Capture the cell that displays the provided text and extract its (X, Y) central coordinate. 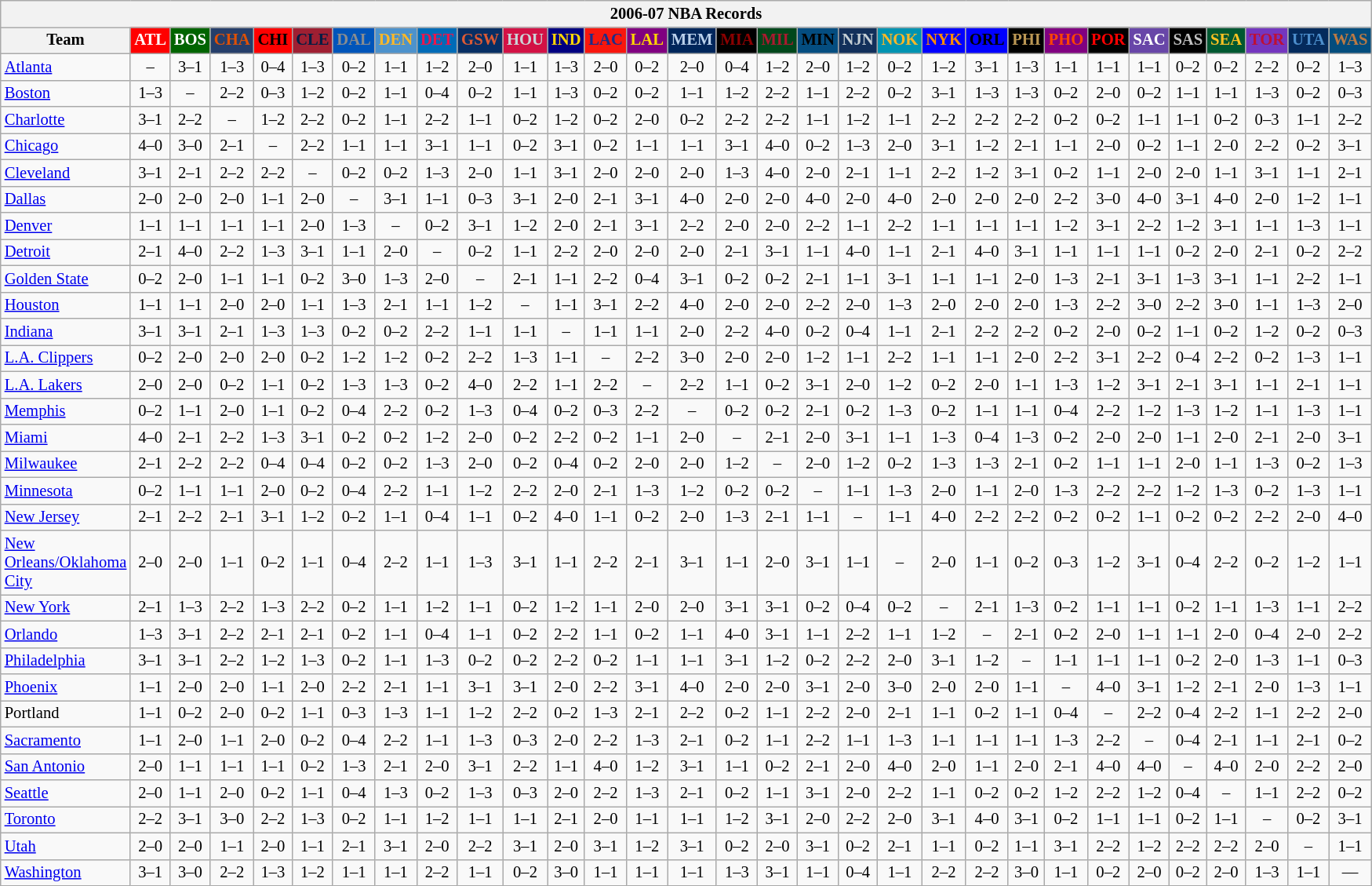
ATL (151, 40)
Washington (66, 873)
NJN (858, 40)
UTA (1308, 40)
Atlanta (66, 67)
MEM (692, 40)
Toronto (66, 819)
Golden State (66, 279)
NOK (901, 40)
SEA (1226, 40)
NYK (944, 40)
MIA (737, 40)
PHO (1066, 40)
— (1350, 873)
Detroit (66, 252)
Seattle (66, 793)
SAC (1148, 40)
2006-07 NBA Records (686, 13)
BOS (190, 40)
Team (66, 40)
Charlotte (66, 120)
Orlando (66, 634)
Denver (66, 225)
GSW (480, 40)
CLE (312, 40)
Chicago (66, 146)
WAS (1350, 40)
Minnesota (66, 490)
IND (566, 40)
New Orleans/Oklahoma City (66, 563)
LAC (606, 40)
Indiana (66, 332)
Phoenix (66, 687)
Miami (66, 437)
Dallas (66, 199)
DAL (353, 40)
L.A. Lakers (66, 385)
MIL (778, 40)
CHI (273, 40)
Portland (66, 713)
TOR (1267, 40)
DET (437, 40)
DEN (395, 40)
MIN (818, 40)
SAS (1188, 40)
POR (1108, 40)
Houston (66, 305)
LAL (647, 40)
HOU (526, 40)
Philadelphia (66, 661)
San Antonio (66, 767)
New Jersey (66, 517)
Utah (66, 846)
Sacramento (66, 740)
ORL (987, 40)
Boston (66, 93)
CHA (232, 40)
Cleveland (66, 173)
PHI (1026, 40)
L.A. Clippers (66, 358)
Milwaukee (66, 464)
Memphis (66, 411)
New York (66, 607)
